Return the [x, y] coordinate for the center point of the cell that contains the specified text.  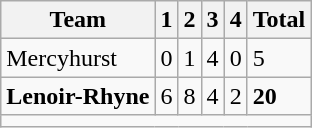
5 [279, 58]
8 [190, 96]
Lenoir-Rhyne [78, 96]
6 [166, 96]
20 [279, 96]
3 [212, 20]
Mercyhurst [78, 58]
Team [78, 20]
Total [279, 20]
